Determine the [X, Y] coordinate at the center of the cell enclosing the given text.  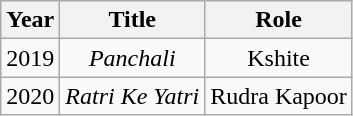
Ratri Ke Yatri [132, 96]
Role [279, 20]
Year [30, 20]
Panchali [132, 58]
Kshite [279, 58]
Rudra Kapoor [279, 96]
Title [132, 20]
2020 [30, 96]
2019 [30, 58]
